Search for the cell housing the specified text and yield its [X, Y] center coordinate. 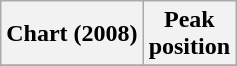
Chart (2008) [72, 34]
Peakposition [189, 34]
